From the cell containing the given text, extract its center point as (X, Y) coordinate. 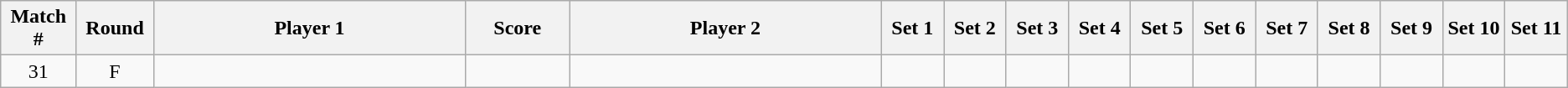
Round (116, 28)
Set 2 (975, 28)
Set 6 (1224, 28)
Set 8 (1349, 28)
Player 2 (725, 28)
Set 5 (1162, 28)
Set 3 (1037, 28)
Match # (39, 28)
Set 10 (1473, 28)
31 (39, 71)
Set 11 (1536, 28)
Set 1 (912, 28)
Set 4 (1100, 28)
Set 9 (1411, 28)
Score (518, 28)
Set 7 (1287, 28)
F (116, 71)
Player 1 (309, 28)
